Return [x, y] of the center of cell containing provided text 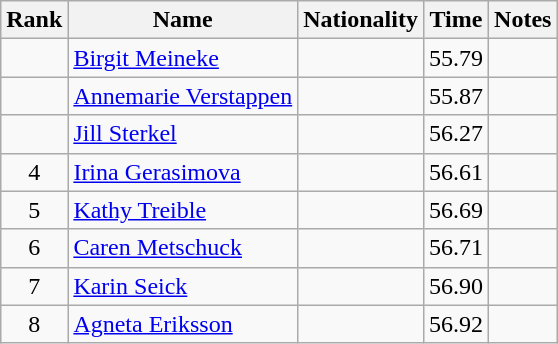
56.90 [456, 286]
56.61 [456, 172]
Irina Gerasimova [183, 172]
56.27 [456, 134]
55.79 [456, 58]
8 [34, 324]
7 [34, 286]
Birgit Meineke [183, 58]
Kathy Treible [183, 210]
56.69 [456, 210]
5 [34, 210]
55.87 [456, 96]
Notes [523, 20]
6 [34, 248]
Jill Sterkel [183, 134]
Agneta Eriksson [183, 324]
56.71 [456, 248]
Caren Metschuck [183, 248]
Nationality [361, 20]
Time [456, 20]
Name [183, 20]
Rank [34, 20]
56.92 [456, 324]
4 [34, 172]
Annemarie Verstappen [183, 96]
Karin Seick [183, 286]
